Output the (X, Y) coordinate of the center of the cell containing the given text.  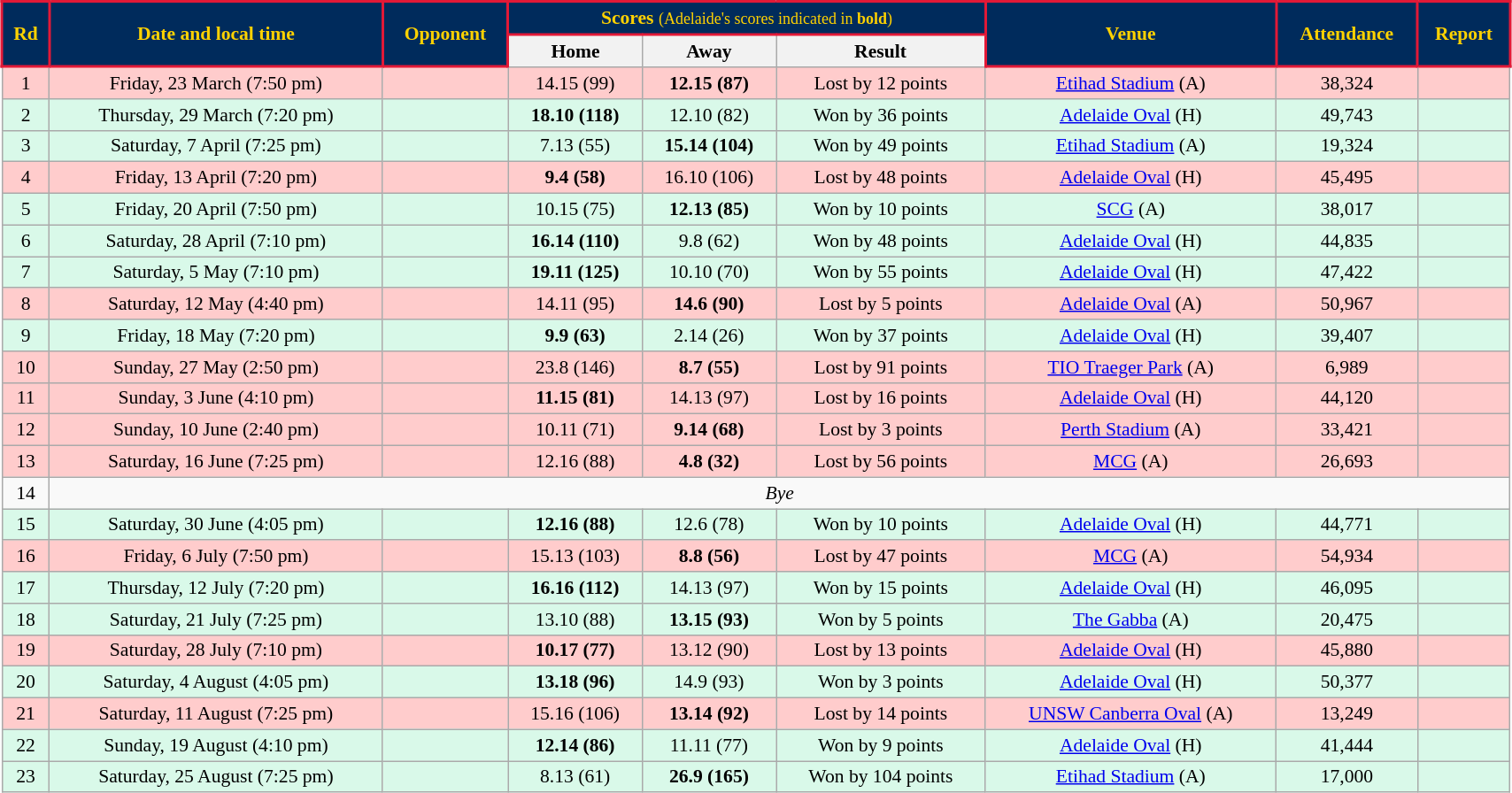
Thursday, 12 July (7:20 pm) (216, 588)
14.15 (99) (575, 82)
Saturday, 12 May (4:40 pm) (216, 304)
Won by 49 points (882, 146)
23 (26, 777)
Saturday, 16 June (7:25 pm) (216, 462)
50,377 (1346, 682)
10.11 (71) (575, 430)
26,693 (1346, 462)
49,743 (1346, 115)
Won by 15 points (882, 588)
12.10 (82) (708, 115)
Won by 9 points (882, 745)
1 (26, 82)
4.8 (32) (708, 462)
38,017 (1346, 210)
9.9 (63) (575, 335)
10.10 (70) (708, 273)
Friday, 13 April (7:20 pm) (216, 178)
Lost by 56 points (882, 462)
16.16 (112) (575, 588)
44,771 (1346, 525)
13,249 (1346, 714)
20,475 (1346, 620)
Lost by 48 points (882, 178)
14.6 (90) (708, 304)
15.13 (103) (575, 557)
8.8 (56) (708, 557)
The Gabba (A) (1130, 620)
8.7 (55) (708, 367)
Date and local time (216, 35)
26.9 (165) (708, 777)
41,444 (1346, 745)
13.15 (93) (708, 620)
Sunday, 10 June (2:40 pm) (216, 430)
13.12 (90) (708, 651)
Lost by 3 points (882, 430)
Sunday, 27 May (2:50 pm) (216, 367)
12 (26, 430)
9.8 (62) (708, 241)
Won by 5 points (882, 620)
Away (708, 50)
15.14 (104) (708, 146)
19.11 (125) (575, 273)
13.18 (96) (575, 682)
8 (26, 304)
SCG (A) (1130, 210)
44,835 (1346, 241)
4 (26, 178)
Result (882, 50)
Saturday, 21 July (7:25 pm) (216, 620)
5 (26, 210)
16 (26, 557)
Report (1463, 35)
21 (26, 714)
10.17 (77) (575, 651)
19,324 (1346, 146)
6,989 (1346, 367)
Saturday, 28 April (7:10 pm) (216, 241)
Saturday, 5 May (7:10 pm) (216, 273)
15.16 (106) (575, 714)
44,120 (1346, 398)
Friday, 18 May (7:20 pm) (216, 335)
19 (26, 651)
11.11 (77) (708, 745)
15 (26, 525)
14.9 (93) (708, 682)
TIO Traeger Park (A) (1130, 367)
Friday, 20 April (7:50 pm) (216, 210)
16.10 (106) (708, 178)
Saturday, 30 June (4:05 pm) (216, 525)
Saturday, 28 July (7:10 pm) (216, 651)
45,495 (1346, 178)
38,324 (1346, 82)
Friday, 6 July (7:50 pm) (216, 557)
Rd (26, 35)
Won by 3 points (882, 682)
7 (26, 273)
UNSW Canberra Oval (A) (1130, 714)
Scores (Adelaide's scores indicated in bold) (747, 18)
12.15 (87) (708, 82)
14 (26, 493)
Perth Stadium (A) (1130, 430)
Opponent (445, 35)
3 (26, 146)
16.14 (110) (575, 241)
13 (26, 462)
8.13 (61) (575, 777)
39,407 (1346, 335)
23.8 (146) (575, 367)
45,880 (1346, 651)
Saturday, 25 August (7:25 pm) (216, 777)
Saturday, 11 August (7:25 pm) (216, 714)
Sunday, 3 June (4:10 pm) (216, 398)
Bye (780, 493)
Saturday, 7 April (7:25 pm) (216, 146)
Won by 55 points (882, 273)
10.15 (75) (575, 210)
7.13 (55) (575, 146)
12.14 (86) (575, 745)
11.15 (81) (575, 398)
10 (26, 367)
50,967 (1346, 304)
9 (26, 335)
Won by 104 points (882, 777)
17,000 (1346, 777)
Won by 36 points (882, 115)
Lost by 16 points (882, 398)
Won by 48 points (882, 241)
14.11 (95) (575, 304)
Friday, 23 March (7:50 pm) (216, 82)
9.14 (68) (708, 430)
Adelaide Oval (A) (1130, 304)
Lost by 13 points (882, 651)
12.13 (85) (708, 210)
Lost by 14 points (882, 714)
Lost by 12 points (882, 82)
47,422 (1346, 273)
Saturday, 4 August (4:05 pm) (216, 682)
Lost by 5 points (882, 304)
13.10 (88) (575, 620)
Won by 37 points (882, 335)
9.4 (58) (575, 178)
2 (26, 115)
18.10 (118) (575, 115)
Venue (1130, 35)
2.14 (26) (708, 335)
Sunday, 19 August (4:10 pm) (216, 745)
11 (26, 398)
12.6 (78) (708, 525)
13.14 (92) (708, 714)
Lost by 91 points (882, 367)
22 (26, 745)
18 (26, 620)
54,934 (1346, 557)
33,421 (1346, 430)
Lost by 47 points (882, 557)
46,095 (1346, 588)
6 (26, 241)
17 (26, 588)
Thursday, 29 March (7:20 pm) (216, 115)
20 (26, 682)
Attendance (1346, 35)
Home (575, 50)
